Extract the (x, y) coordinate from the center of the cell holding the provided text.  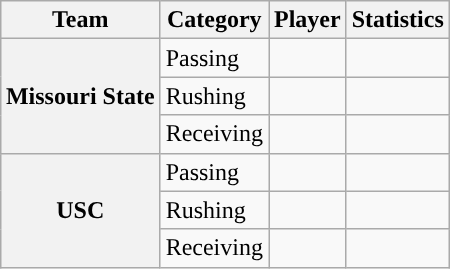
Category (214, 20)
Team (80, 20)
Statistics (398, 20)
Player (307, 20)
USC (80, 210)
Missouri State (80, 96)
